Return (X, Y) of the center of cell containing provided text 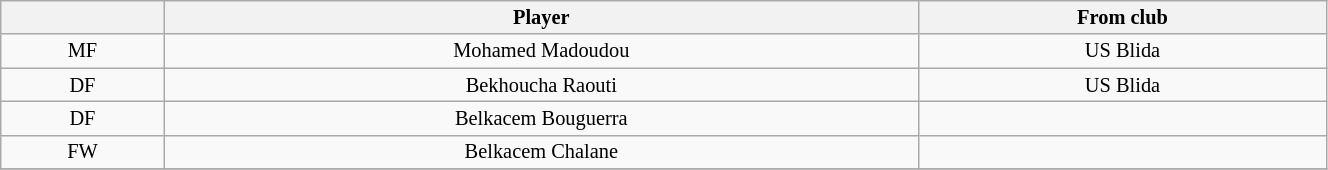
Mohamed Madoudou (541, 51)
MF (82, 51)
FW (82, 152)
Player (541, 17)
Belkacem Bouguerra (541, 118)
Bekhoucha Raouti (541, 85)
From club (1122, 17)
Belkacem Chalane (541, 152)
